Locate the cell with the specified text and output its [X, Y] center coordinate. 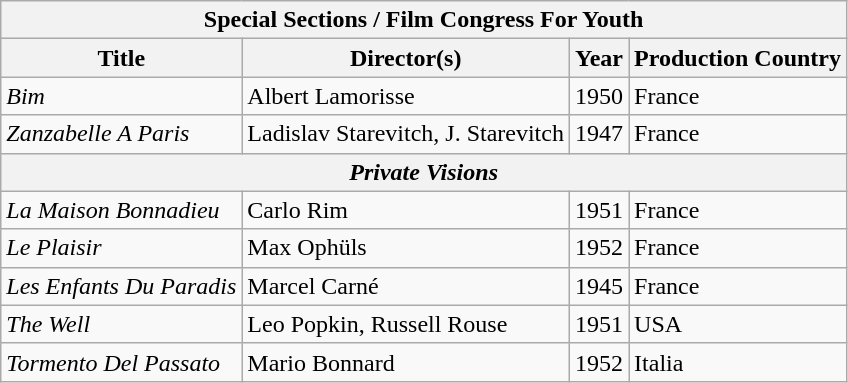
1950 [598, 96]
Marcel Carné [406, 286]
Max Ophüls [406, 248]
Director(s) [406, 58]
Leo Popkin, Russell Rouse [406, 324]
Le Plaisir [122, 248]
The Well [122, 324]
Bim [122, 96]
Tormento Del Passato [122, 362]
Italia [738, 362]
Les Enfants Du Paradis [122, 286]
Production Country [738, 58]
Zanzabelle A Paris [122, 134]
Special Sections / Film Congress For Youth [424, 20]
Title [122, 58]
Year [598, 58]
Mario Bonnard [406, 362]
Albert Lamorisse [406, 96]
La Maison Bonnadieu [122, 210]
1947 [598, 134]
Ladislav Starevitch, J. Starevitch [406, 134]
Private Visions [424, 172]
Carlo Rim [406, 210]
1945 [598, 286]
USA [738, 324]
